Locate the cell with the specified text and output its [X, Y] center coordinate. 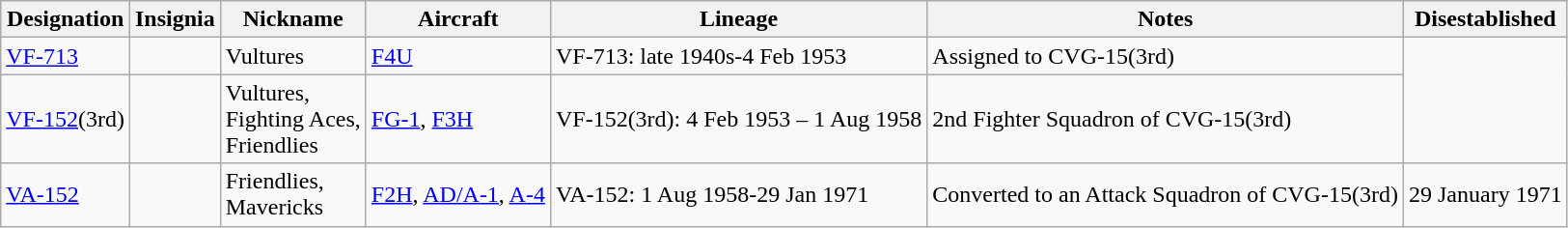
Insignia [175, 19]
Notes [1166, 19]
VF-152(3rd) [66, 119]
Nickname [293, 19]
Disestablished [1485, 19]
Aircraft [457, 19]
Designation [66, 19]
Vultures,Fighting Aces,Friendlies [293, 119]
F2H, AD/A-1, A-4 [457, 195]
VF-152(3rd): 4 Feb 1953 – 1 Aug 1958 [738, 119]
VA-152: 1 Aug 1958-29 Jan 1971 [738, 195]
29 January 1971 [1485, 195]
FG-1, F3H [457, 119]
Converted to an Attack Squadron of CVG-15(3rd) [1166, 195]
VA-152 [66, 195]
F4U [457, 56]
Friendlies,Mavericks [293, 195]
2nd Fighter Squadron of CVG-15(3rd) [1166, 119]
Assigned to CVG-15(3rd) [1166, 56]
VF-713: late 1940s-4 Feb 1953 [738, 56]
Vultures [293, 56]
Lineage [738, 19]
VF-713 [66, 56]
